Search for the cell housing the specified text and yield its (X, Y) center coordinate. 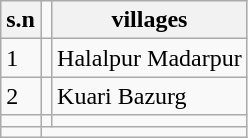
villages (150, 20)
Halalpur Madarpur (150, 58)
2 (21, 96)
s.n (21, 20)
1 (21, 58)
Kuari Bazurg (150, 96)
